Scan for the cell matching the given text and deliver its (X, Y) coordinate at center. 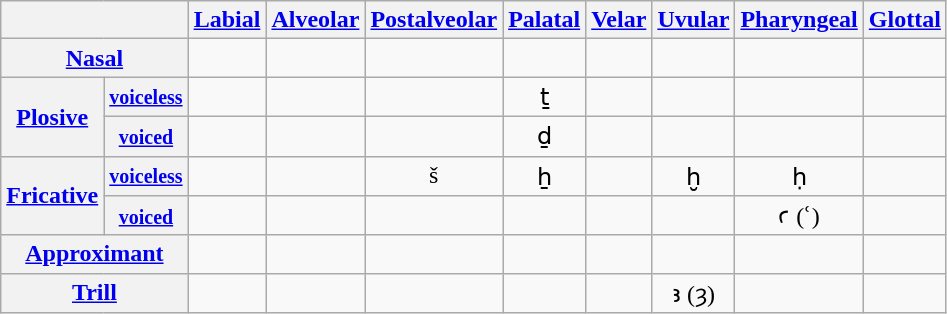
Postalveolar (434, 20)
Plosive (52, 116)
Approximant (94, 254)
ꜥ (ʿ) (799, 216)
Glottal (904, 20)
š (434, 176)
ḫ (694, 176)
Alveolar (316, 20)
Uvular (694, 20)
ẖ (544, 176)
Fricative (52, 196)
Palatal (544, 20)
Velar (619, 20)
ḥ (799, 176)
ḏ (544, 136)
ꜣ (ȝ) (694, 293)
Pharyngeal (799, 20)
Nasal (94, 58)
ṯ (544, 97)
Labial (227, 20)
Trill (94, 293)
